Return the [x, y] coordinate for the center point of the cell that contains the specified text.  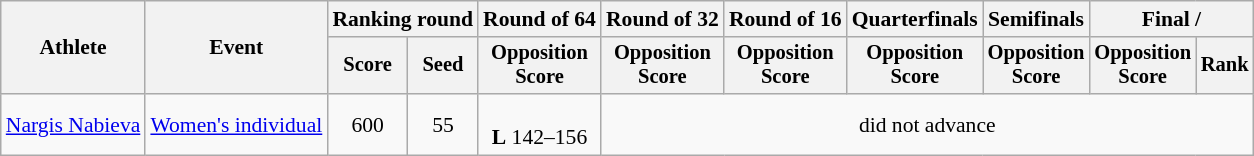
55 [443, 124]
Seed [443, 66]
Semifinals [1036, 19]
L 142–156 [540, 124]
Round of 16 [786, 19]
Event [236, 48]
Quarterfinals [915, 19]
Rank [1225, 66]
Nargis Nabieva [74, 124]
600 [368, 124]
Final / [1171, 19]
Women's individual [236, 124]
Round of 64 [540, 19]
Score [368, 66]
Round of 32 [662, 19]
did not advance [928, 124]
Athlete [74, 48]
Ranking round [402, 19]
